Search for the cell housing the specified text and yield its (X, Y) center coordinate. 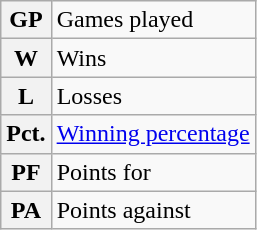
Pct. (26, 134)
GP (26, 20)
L (26, 96)
PA (26, 210)
Winning percentage (153, 134)
PF (26, 172)
Losses (153, 96)
W (26, 58)
Wins (153, 58)
Games played (153, 20)
Points for (153, 172)
Points against (153, 210)
